Detect which cell encompasses the target text, then output its (X, Y) center coordinate. 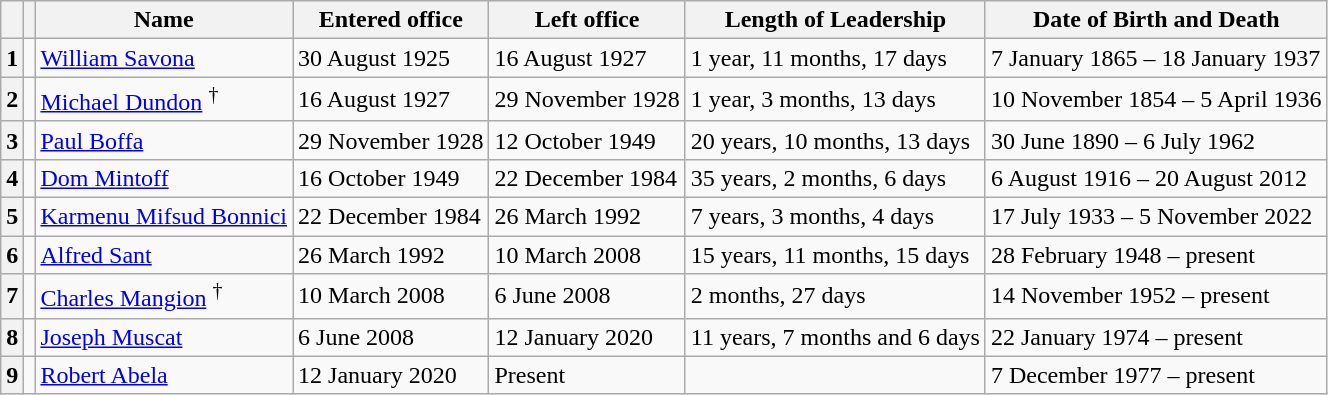
1 (12, 58)
Date of Birth and Death (1156, 20)
15 years, 11 months, 15 days (835, 255)
Dom Mintoff (164, 178)
Name (164, 20)
14 November 1952 – present (1156, 296)
12 October 1949 (587, 140)
7 December 1977 – present (1156, 375)
5 (12, 217)
7 years, 3 months, 4 days (835, 217)
4 (12, 178)
7 January 1865 – 18 January 1937 (1156, 58)
16 October 1949 (391, 178)
28 February 1948 – present (1156, 255)
35 years, 2 months, 6 days (835, 178)
17 July 1933 – 5 November 2022 (1156, 217)
8 (12, 337)
Present (587, 375)
Karmenu Mifsud Bonnici (164, 217)
6 August 1916 – 20 August 2012 (1156, 178)
2 (12, 100)
30 June 1890 – 6 July 1962 (1156, 140)
Joseph Muscat (164, 337)
Length of Leadership (835, 20)
6 (12, 255)
10 November 1854 – 5 April 1936 (1156, 100)
Robert Abela (164, 375)
Michael Dundon † (164, 100)
7 (12, 296)
Entered office (391, 20)
22 January 1974 – present (1156, 337)
11 years, 7 months and 6 days (835, 337)
Left office (587, 20)
1 year, 3 months, 13 days (835, 100)
9 (12, 375)
3 (12, 140)
1 year, 11 months, 17 days (835, 58)
Charles Mangion † (164, 296)
2 months, 27 days (835, 296)
William Savona (164, 58)
30 August 1925 (391, 58)
20 years, 10 months, 13 days (835, 140)
Paul Boffa (164, 140)
Alfred Sant (164, 255)
